From the cell containing the given text, extract its center point as (x, y) coordinate. 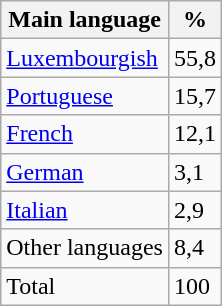
Total (85, 286)
8,4 (194, 248)
Main language (85, 20)
Other languages (85, 248)
Italian (85, 210)
12,1 (194, 134)
15,7 (194, 96)
55,8 (194, 58)
German (85, 172)
2,9 (194, 210)
% (194, 20)
100 (194, 286)
3,1 (194, 172)
French (85, 134)
Portuguese (85, 96)
Luxembourgish (85, 58)
